Return the (x, y) coordinate for the center point of the cell that contains the specified text.  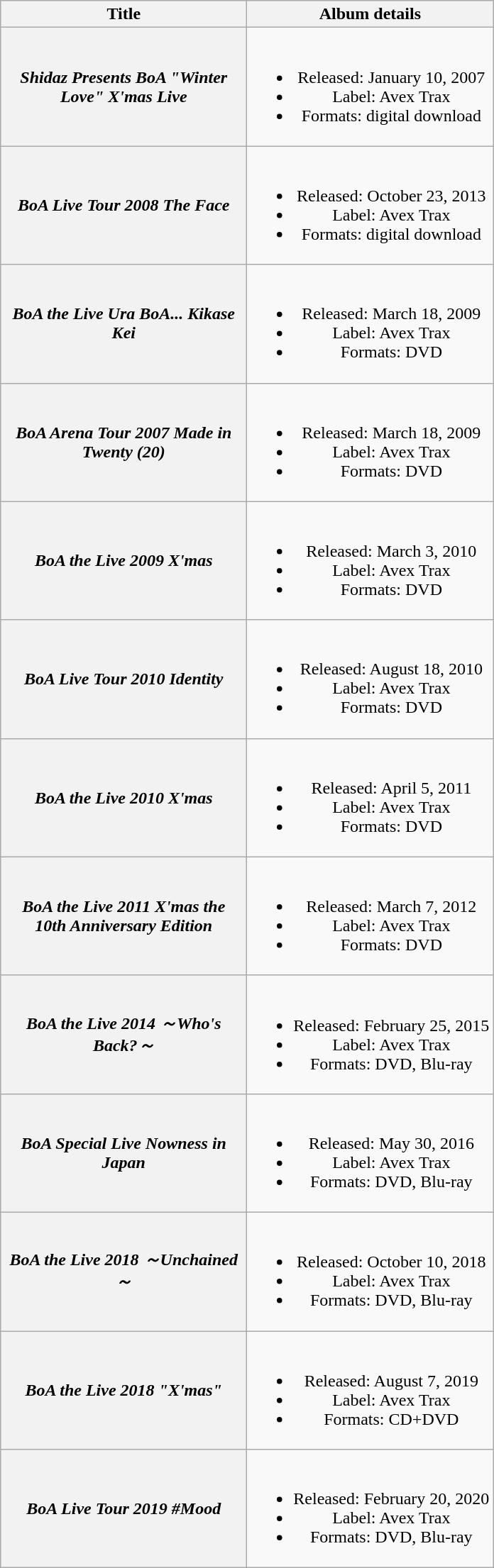
Released: August 18, 2010Label: Avex TraxFormats: DVD (370, 679)
Released: October 23, 2013Label: Avex TraxFormats: digital download (370, 206)
BoA the Live 2010 X'mas (123, 797)
BoA Live Tour 2019 #Mood (123, 1509)
Released: May 30, 2016Label: Avex TraxFormats: DVD, Blu-ray (370, 1153)
BoA the Live 2014 ～Who's Back?～ (123, 1034)
BoA Arena Tour 2007 Made in Twenty (20) (123, 443)
Released: January 10, 2007Label: Avex TraxFormats: digital download (370, 87)
Released: April 5, 2011Label: Avex TraxFormats: DVD (370, 797)
Released: February 25, 2015Label: Avex TraxFormats: DVD, Blu-ray (370, 1034)
Released: March 3, 2010Label: Avex TraxFormats: DVD (370, 560)
Released: March 7, 2012Label: Avex TraxFormats: DVD (370, 916)
BoA the Live Ura BoA... Kikase Kei (123, 323)
Released: August 7, 2019Label: Avex TraxFormats: CD+DVD (370, 1390)
BoA Special Live Nowness in Japan (123, 1153)
BoA the Live 2009 X'mas (123, 560)
BoA the Live 2018 ～Unchained～ (123, 1271)
BoA the Live 2011 X'mas the 10th Anniversary Edition (123, 916)
Album details (370, 14)
Released: February 20, 2020Label: Avex TraxFormats: DVD, Blu-ray (370, 1509)
Shidaz Presents BoA "Winter Love" X'mas Live (123, 87)
BoA Live Tour 2008 The Face (123, 206)
Title (123, 14)
BoA the Live 2018 "X'mas" (123, 1390)
Released: October 10, 2018Label: Avex TraxFormats: DVD, Blu-ray (370, 1271)
BoA Live Tour 2010 Identity (123, 679)
